Search for the cell housing the specified text and yield its [X, Y] center coordinate. 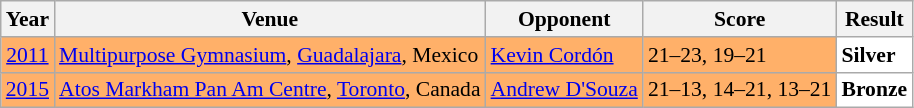
Silver [874, 55]
Year [28, 19]
21–13, 14–21, 13–21 [740, 90]
Bronze [874, 90]
Score [740, 19]
21–23, 19–21 [740, 55]
Kevin Cordón [564, 55]
2015 [28, 90]
2011 [28, 55]
Opponent [564, 19]
Atos Markham Pan Am Centre, Toronto, Canada [270, 90]
Andrew D'Souza [564, 90]
Result [874, 19]
Venue [270, 19]
Multipurpose Gymnasium, Guadalajara, Mexico [270, 55]
